Return [x, y] of the center of cell containing provided text 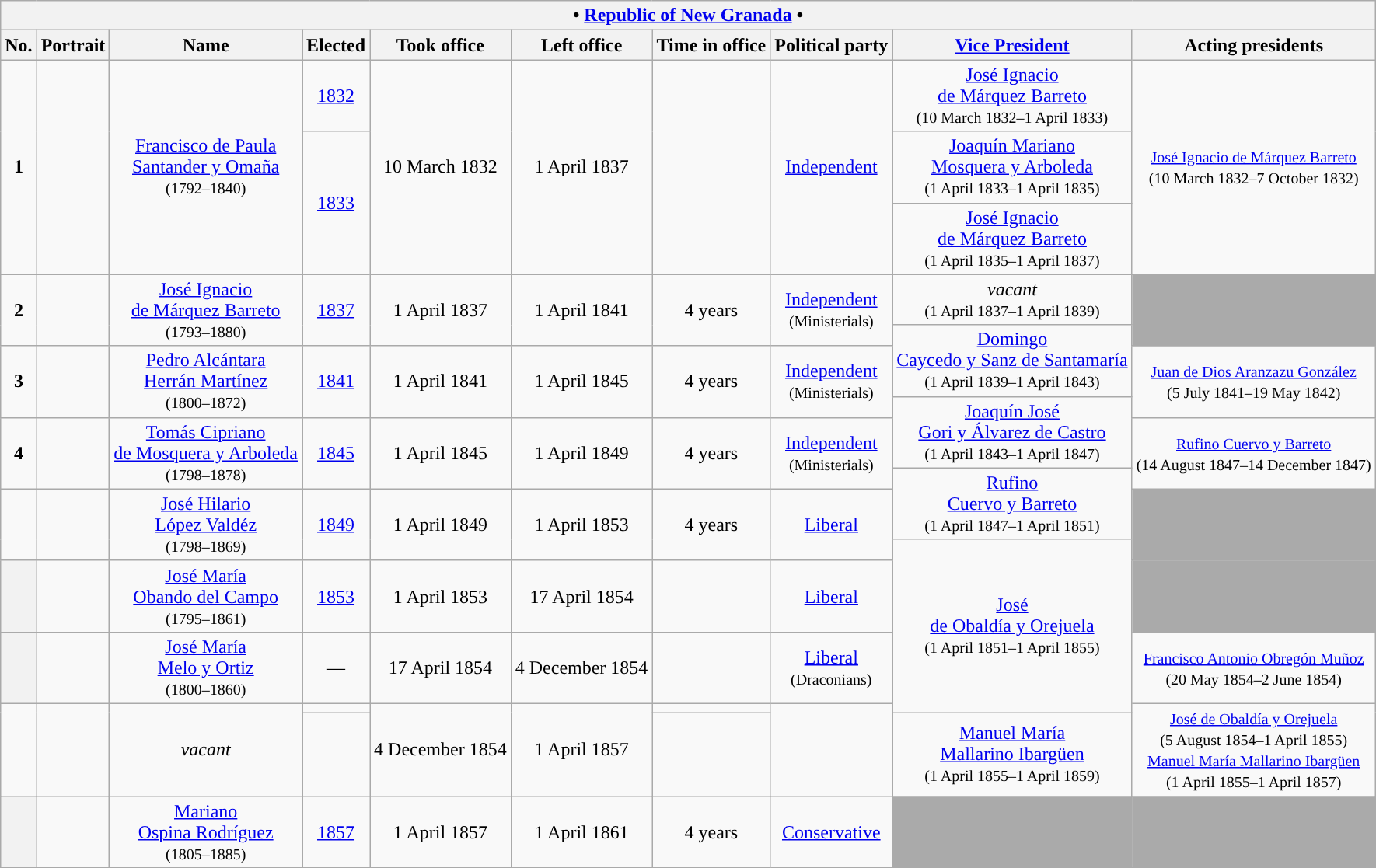
Political party [832, 45]
• Republic of New Granada • [688, 16]
Portrait [73, 45]
1 April 1861 [581, 831]
1832 [336, 96]
1857 [336, 831]
Name [206, 45]
vacant(1 April 1837–1 April 1839) [1012, 300]
José Ignacio de Márquez Barreto(10 March 1832–7 October 1832) [1253, 167]
RufinoCuervo y Barreto(1 April 1847–1 April 1851) [1012, 504]
1837 [336, 310]
1853 [336, 596]
José HilarioLópez Valdéz(1798–1869) [206, 525]
Vice President [1012, 45]
1849 [336, 525]
— [336, 668]
No. [19, 45]
José Ignaciode Márquez Barreto(1793–1880) [206, 310]
Joséde Obaldía y Orejuela(1 April 1851–1 April 1855) [1012, 626]
MarianoOspina Rodríguez(1805–1885) [206, 831]
1 [19, 167]
Liberal(Draconians) [832, 668]
Manuel MaríaMallarino Ibargüen(1 April 1855–1 April 1859) [1012, 754]
José de Obaldía y Orejuela(5 August 1854–1 April 1855)Manuel María Mallarino Ibargüen(1 April 1855–1 April 1857) [1253, 749]
1845 [336, 453]
Elected [336, 45]
José Ignaciode Márquez Barreto(1 April 1835–1 April 1837) [1012, 239]
Time in office [711, 45]
Conservative [832, 831]
vacant [206, 749]
José MaríaObando del Campo(1795–1861) [206, 596]
4 [19, 453]
Tomás Ciprianode Mosquera y Arboleda(1798–1878) [206, 453]
2 [19, 310]
Rufino Cuervo y Barreto(14 August 1847–14 December 1847) [1253, 453]
José MaríaMelo y Ortiz(1800–1860) [206, 668]
1841 [336, 382]
1833 [336, 203]
Left office [581, 45]
Independent [832, 167]
10 March 1832 [441, 167]
Francisco Antonio Obregón Muñoz(20 May 1854–2 June 1854) [1253, 668]
Took office [441, 45]
Pedro AlcántaraHerrán Martínez(1800–1872) [206, 382]
José Ignaciode Márquez Barreto(10 March 1832–1 April 1833) [1012, 96]
Acting presidents [1253, 45]
Joaquín JoséGori y Álvarez de Castro(1 April 1843–1 April 1847) [1012, 432]
Juan de Dios Aranzazu González(5 July 1841–19 May 1842) [1253, 382]
DomingoCaycedo y Sanz de Santamaría(1 April 1839–1 April 1843) [1012, 361]
Francisco de PaulaSantander y Omaña(1792–1840) [206, 167]
Joaquín MarianoMosquera y Arboleda(1 April 1833–1 April 1835) [1012, 167]
3 [19, 382]
